Extract the (x, y) coordinate from the center of the cell holding the provided text.  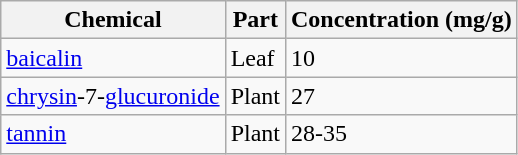
Concentration (mg/g) (401, 20)
chrysin-7-glucuronide (113, 96)
28-35 (401, 134)
Chemical (113, 20)
tannin (113, 134)
Part (255, 20)
Leaf (255, 58)
27 (401, 96)
baicalin (113, 58)
10 (401, 58)
